Capture the cell that displays the provided text and extract its (x, y) central coordinate. 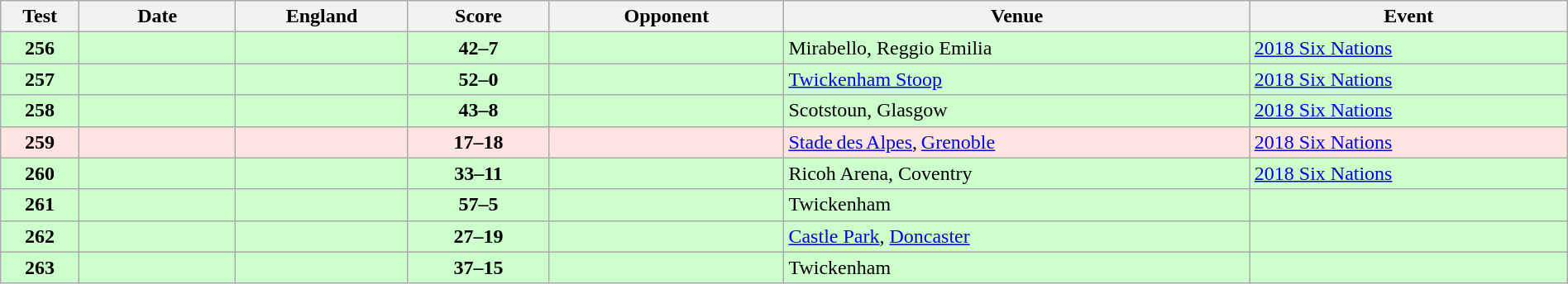
Ricoh Arena, Coventry (1017, 173)
Scotstoun, Glasgow (1017, 111)
Castle Park, Doncaster (1017, 236)
Opponent (667, 17)
Mirabello, Reggio Emilia (1017, 48)
Date (157, 17)
27–19 (478, 236)
17–18 (478, 142)
Stade des Alpes, Grenoble (1017, 142)
263 (40, 267)
33–11 (478, 173)
256 (40, 48)
52–0 (478, 79)
258 (40, 111)
261 (40, 205)
Score (478, 17)
262 (40, 236)
37–15 (478, 267)
43–8 (478, 111)
257 (40, 79)
Event (1408, 17)
Venue (1017, 17)
Twickenham Stoop (1017, 79)
42–7 (478, 48)
260 (40, 173)
England (322, 17)
259 (40, 142)
Test (40, 17)
57–5 (478, 205)
